Search for the cell housing the specified text and yield its (x, y) center coordinate. 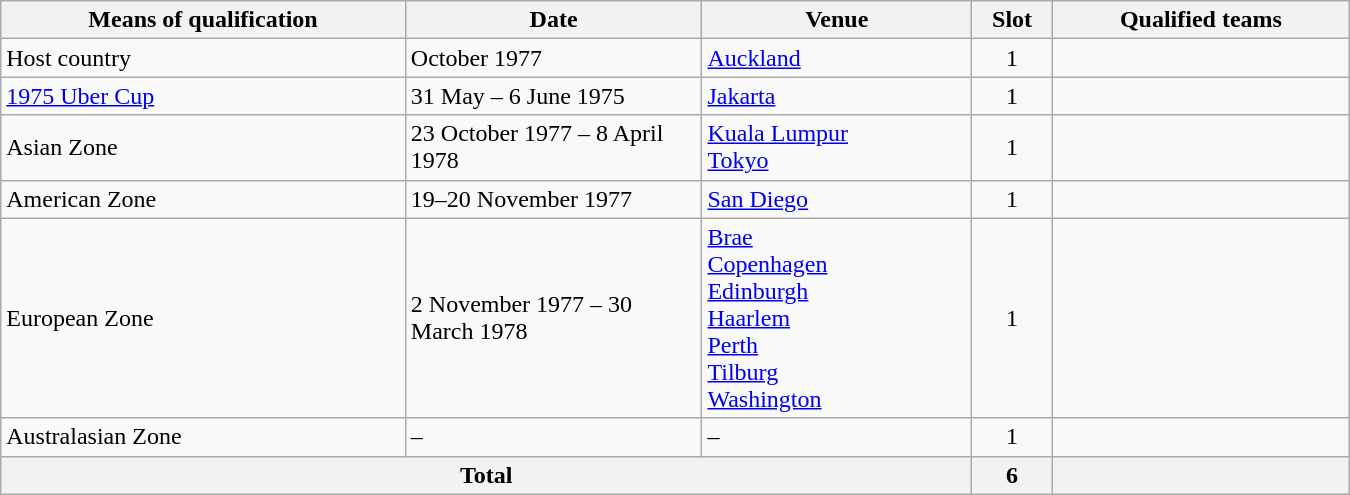
Venue (837, 20)
European Zone (204, 318)
BraeCopenhagenEdinburghHaarlemPerthTilburgWashington (837, 318)
2 November 1977 – 30 March 1978 (554, 318)
31 May – 6 June 1975 (554, 96)
Jakarta (837, 96)
19–20 November 1977 (554, 199)
Qualified teams (1202, 20)
October 1977 (554, 58)
Asian Zone (204, 148)
1975 Uber Cup (204, 96)
Slot (1012, 20)
San Diego (837, 199)
23 October 1977 – 8 April 1978 (554, 148)
6 (1012, 475)
Australasian Zone (204, 437)
Date (554, 20)
Means of qualification (204, 20)
Kuala LumpurTokyo (837, 148)
Auckland (837, 58)
American Zone (204, 199)
Host country (204, 58)
Total (486, 475)
